Scan for the cell matching the given text and deliver its (x, y) coordinate at center. 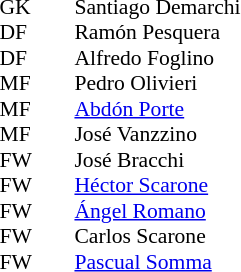
Héctor Scarone (157, 185)
Ángel Romano (157, 211)
Alfredo Foglino (157, 58)
Abdón Porte (157, 109)
José Bracchi (157, 160)
Ramón Pesquera (157, 33)
Pedro Olivieri (157, 83)
José Vanzzino (157, 135)
Carlos Scarone (157, 237)
